Return [X, Y] of the center of cell containing provided text 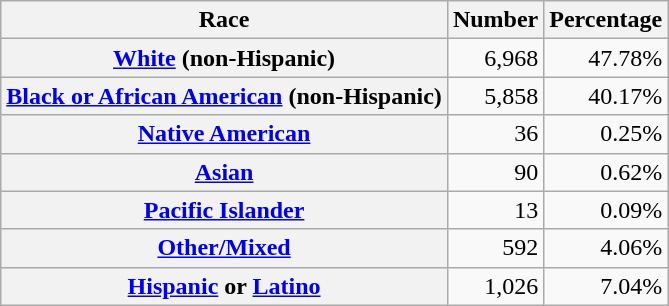
Race [224, 20]
6,968 [495, 58]
5,858 [495, 96]
0.62% [606, 172]
Other/Mixed [224, 248]
90 [495, 172]
47.78% [606, 58]
0.25% [606, 134]
Black or African American (non-Hispanic) [224, 96]
40.17% [606, 96]
Asian [224, 172]
0.09% [606, 210]
7.04% [606, 286]
36 [495, 134]
Percentage [606, 20]
13 [495, 210]
592 [495, 248]
Pacific Islander [224, 210]
1,026 [495, 286]
4.06% [606, 248]
Native American [224, 134]
Hispanic or Latino [224, 286]
White (non-Hispanic) [224, 58]
Number [495, 20]
